Provide the (x, y) coordinate of the cell's center where the given text is located.  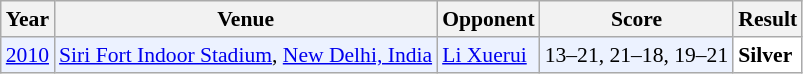
13–21, 21–18, 19–21 (637, 55)
Result (768, 19)
Venue (246, 19)
Li Xuerui (488, 55)
Silver (768, 55)
Siri Fort Indoor Stadium, New Delhi, India (246, 55)
Opponent (488, 19)
2010 (28, 55)
Year (28, 19)
Score (637, 19)
